From the cell containing the given text, extract its center point as [x, y] coordinate. 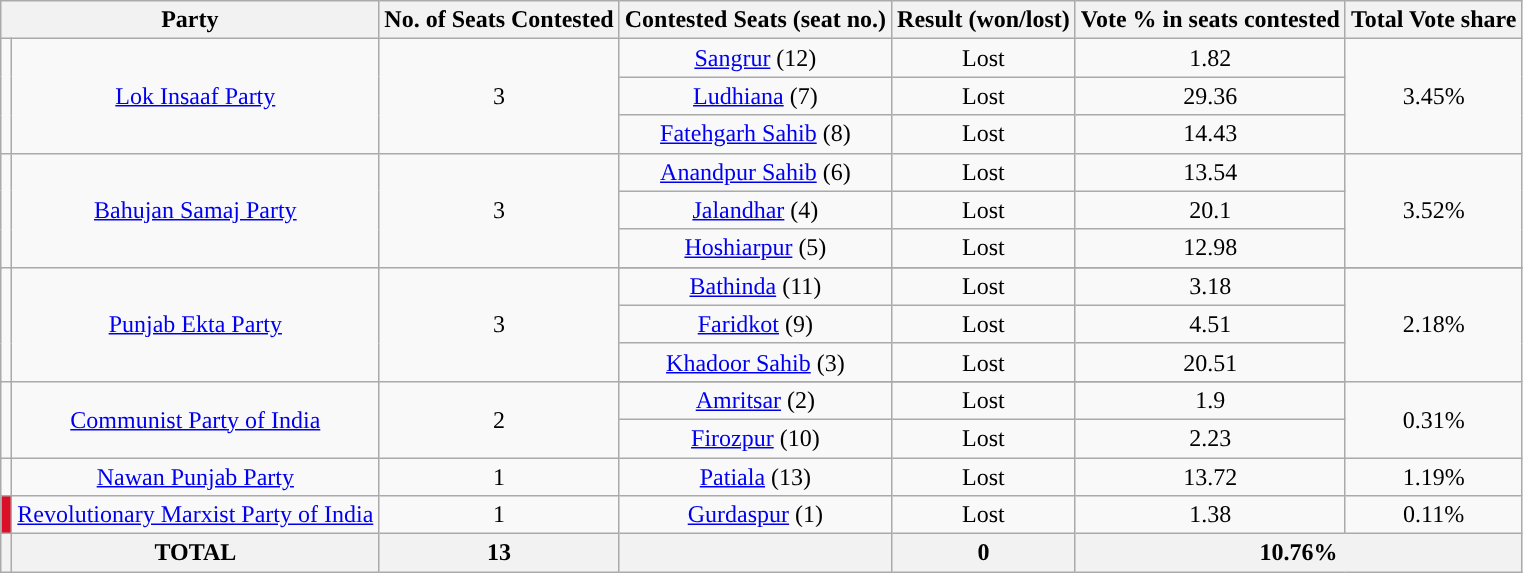
20.1 [1210, 210]
13 [499, 553]
Amritsar (2) [755, 400]
TOTAL [196, 553]
29.36 [1210, 96]
14.43 [1210, 134]
3.45% [1433, 96]
Total Vote share [1433, 20]
Fatehgarh Sahib (8) [755, 134]
0 [984, 553]
Firozpur (10) [755, 438]
Khadoor Sahib (3) [755, 362]
13.54 [1210, 172]
Gurdaspur (1) [755, 515]
Bathinda (11) [755, 286]
3.18 [1210, 286]
Bahujan Samaj Party [196, 210]
Faridkot (9) [755, 324]
Nawan Punjab Party [196, 477]
Contested Seats (seat no.) [755, 20]
1.19% [1433, 477]
Anandpur Sahib (6) [755, 172]
12.98 [1210, 248]
13.72 [1210, 477]
No. of Seats Contested [499, 20]
Punjab Ekta Party [196, 324]
Lok Insaaf Party [196, 96]
Ludhiana (7) [755, 96]
2.23 [1210, 438]
20.51 [1210, 362]
4.51 [1210, 324]
1.9 [1210, 400]
1.82 [1210, 58]
Communist Party of India [196, 419]
Patiala (13) [755, 477]
0.31% [1433, 419]
2.18% [1433, 324]
Party [190, 20]
3.52% [1433, 210]
0.11% [1433, 515]
Result (won/lost) [984, 20]
1.38 [1210, 515]
Sangrur (12) [755, 58]
Hoshiarpur (5) [755, 248]
2 [499, 419]
Jalandhar (4) [755, 210]
10.76% [1298, 553]
Revolutionary Marxist Party of India [196, 515]
Vote % in seats contested [1210, 20]
